For the text-containing cell, return its midpoint in [x, y] coordinate format. 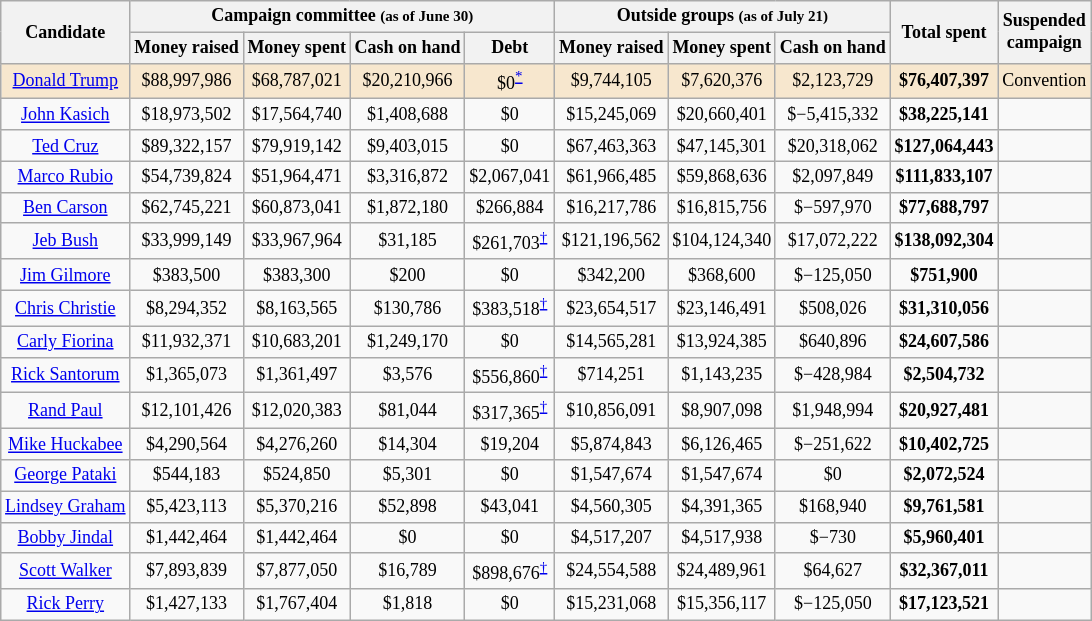
$−5,415,332 [832, 114]
$6,126,465 [722, 444]
$81,044 [408, 411]
$2,072,524 [944, 476]
$0* [510, 81]
$556,860† [510, 375]
$23,654,517 [612, 308]
$60,873,041 [296, 208]
$266,884 [510, 208]
$−251,622 [832, 444]
$31,310,056 [944, 308]
$−730 [832, 538]
$544,183 [186, 476]
$4,276,260 [296, 444]
$1,249,170 [408, 342]
$7,620,376 [722, 81]
$20,318,062 [832, 146]
$68,787,021 [296, 81]
$104,124,340 [722, 241]
$111,833,107 [944, 176]
$200 [408, 274]
$1,408,688 [408, 114]
$4,391,365 [722, 506]
Mike Huckabee [66, 444]
$20,660,401 [722, 114]
$9,761,581 [944, 506]
$5,301 [408, 476]
Total spent [944, 32]
Candidate [66, 32]
$31,185 [408, 241]
$67,463,363 [612, 146]
$59,868,636 [722, 176]
$77,688,797 [944, 208]
$383,300 [296, 274]
$15,356,117 [722, 604]
Carly Fiorina [66, 342]
Marco Rubio [66, 176]
$121,196,562 [612, 241]
$−428,984 [832, 375]
$2,123,729 [832, 81]
$2,097,849 [832, 176]
$43,041 [510, 506]
$15,231,068 [612, 604]
$524,850 [296, 476]
George Pataki [66, 476]
$17,072,222 [832, 241]
$317,365† [510, 411]
$20,927,481 [944, 411]
$508,026 [832, 308]
$23,146,491 [722, 308]
$138,092,304 [944, 241]
Jeb Bush [66, 241]
Suspendedcampaign [1044, 32]
$64,627 [832, 571]
$89,322,157 [186, 146]
Bobby Jindal [66, 538]
$10,683,201 [296, 342]
$54,739,824 [186, 176]
$10,402,725 [944, 444]
$88,997,986 [186, 81]
$19,204 [510, 444]
$16,815,756 [722, 208]
$13,924,385 [722, 342]
$38,225,141 [944, 114]
$7,877,050 [296, 571]
Debt [510, 48]
$16,789 [408, 571]
$15,245,069 [612, 114]
Rick Santorum [66, 375]
$79,919,142 [296, 146]
$14,565,281 [612, 342]
$7,893,839 [186, 571]
$5,874,843 [612, 444]
$33,967,964 [296, 241]
$261,703† [510, 241]
$898,676† [510, 571]
$76,407,397 [944, 81]
$51,964,471 [296, 176]
$640,896 [832, 342]
$4,560,305 [612, 506]
$342,200 [612, 274]
$16,217,786 [612, 208]
$47,145,301 [722, 146]
$751,900 [944, 274]
$12,101,426 [186, 411]
$24,489,961 [722, 571]
$3,316,872 [408, 176]
$1,948,994 [832, 411]
$2,504,732 [944, 375]
Rand Paul [66, 411]
$1,361,497 [296, 375]
$3,576 [408, 375]
Chris Christie [66, 308]
$9,403,015 [408, 146]
Rick Perry [66, 604]
Ted Cruz [66, 146]
$10,856,091 [612, 411]
$1,767,404 [296, 604]
Jim Gilmore [66, 274]
$24,554,588 [612, 571]
$383,518† [510, 308]
John Kasich [66, 114]
Ben Carson [66, 208]
$24,607,586 [944, 342]
$9,744,105 [612, 81]
Outside groups (as of July 21) [723, 16]
$383,500 [186, 274]
$18,973,502 [186, 114]
$1,818 [408, 604]
Convention [1044, 81]
$17,564,740 [296, 114]
$12,020,383 [296, 411]
$−597,970 [832, 208]
$1,143,235 [722, 375]
Donald Trump [66, 81]
$4,517,938 [722, 538]
$368,600 [722, 274]
$17,123,521 [944, 604]
$8,907,098 [722, 411]
$168,940 [832, 506]
$4,290,564 [186, 444]
$127,064,443 [944, 146]
$130,786 [408, 308]
Scott Walker [66, 571]
$714,251 [612, 375]
$32,367,011 [944, 571]
$1,427,133 [186, 604]
$52,898 [408, 506]
$11,932,371 [186, 342]
$8,294,352 [186, 308]
$61,966,485 [612, 176]
$5,423,113 [186, 506]
$5,960,401 [944, 538]
$20,210,966 [408, 81]
$5,370,216 [296, 506]
Campaign committee (as of June 30) [342, 16]
$1,365,073 [186, 375]
$8,163,565 [296, 308]
$2,067,041 [510, 176]
$14,304 [408, 444]
$33,999,149 [186, 241]
$4,517,207 [612, 538]
Lindsey Graham [66, 506]
$62,745,221 [186, 208]
$1,872,180 [408, 208]
